Return the [X, Y] coordinate for the center point of the cell that contains the specified text.  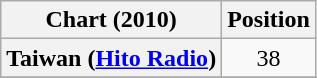
Position [269, 20]
Taiwan (Hito Radio) [112, 58]
38 [269, 58]
Chart (2010) [112, 20]
